Determine the [X, Y] coordinate at the center of the cell enclosing the given text.  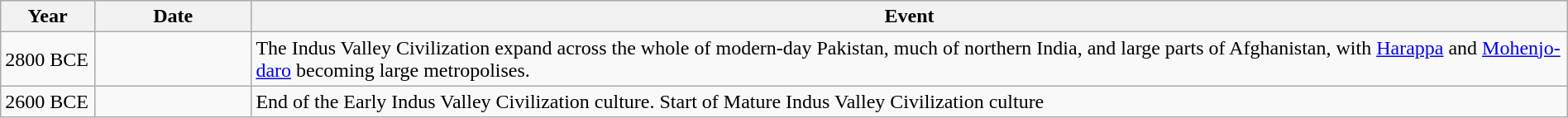
Event [910, 17]
2600 BCE [48, 101]
Year [48, 17]
End of the Early Indus Valley Civilization culture. Start of Mature Indus Valley Civilization culture [910, 101]
2800 BCE [48, 59]
Date [172, 17]
